Capture the cell that displays the provided text and extract its (x, y) central coordinate. 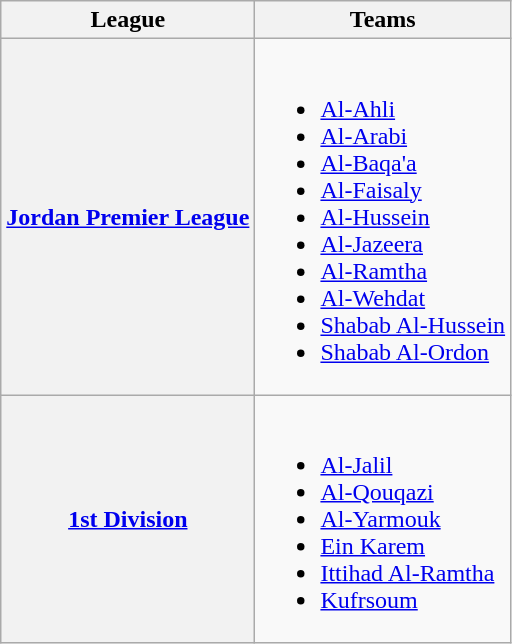
Teams (383, 20)
Al-JalilAl-QouqaziAl-YarmoukEin KaremIttihad Al-RamthaKufrsoum (383, 519)
Al-AhliAl-ArabiAl-Baqa'aAl-FaisalyAl-HusseinAl-JazeeraAl-RamthaAl-WehdatShabab Al-HusseinShabab Al-Ordon (383, 217)
League (128, 20)
1st Division (128, 519)
Jordan Premier League (128, 217)
